Capture the cell that displays the provided text and extract its [x, y] central coordinate. 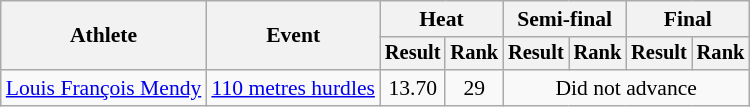
13.70 [413, 88]
Louis François Mendy [104, 88]
Semi-final [564, 19]
Final [688, 19]
Heat [442, 19]
29 [474, 88]
110 metres hurdles [293, 88]
Athlete [104, 36]
Did not advance [626, 88]
Event [293, 36]
